Capture the cell that displays the provided text and extract its (X, Y) central coordinate. 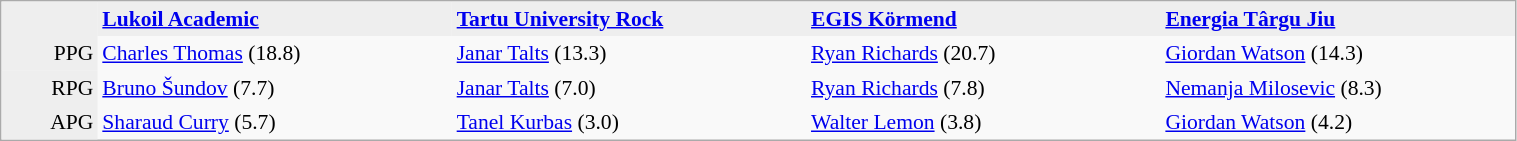
Ryan Richards (20.7) (984, 53)
PPG (50, 53)
Walter Lemon (3.8) (984, 122)
Tartu University Rock (629, 19)
Lukoil Academic (275, 19)
Ryan Richards (7.8) (984, 87)
Bruno Šundov (7.7) (275, 87)
Tanel Kurbas (3.0) (629, 122)
Charles Thomas (18.8) (275, 53)
Nemanja Milosevic (8.3) (1338, 87)
Giordan Watson (4.2) (1338, 122)
Energia Târgu Jiu (1338, 19)
EGIS Körmend (984, 19)
RPG (50, 87)
Janar Talts (13.3) (629, 53)
Janar Talts (7.0) (629, 87)
Sharaud Curry (5.7) (275, 122)
APG (50, 122)
Giordan Watson (14.3) (1338, 53)
